Provide the (X, Y) coordinate of the cell's center where the given text is located.  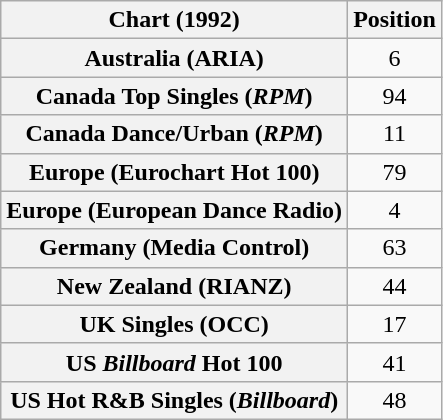
79 (395, 172)
Europe (Eurochart Hot 100) (174, 172)
Canada Top Singles (RPM) (174, 96)
11 (395, 134)
48 (395, 400)
US Hot R&B Singles (Billboard) (174, 400)
Germany (Media Control) (174, 248)
94 (395, 96)
6 (395, 58)
4 (395, 210)
44 (395, 286)
Chart (1992) (174, 20)
New Zealand (RIANZ) (174, 286)
17 (395, 324)
63 (395, 248)
Australia (ARIA) (174, 58)
Europe (European Dance Radio) (174, 210)
UK Singles (OCC) (174, 324)
US Billboard Hot 100 (174, 362)
Canada Dance/Urban (RPM) (174, 134)
Position (395, 20)
41 (395, 362)
